Locate the cell with the specified text and output its (X, Y) center coordinate. 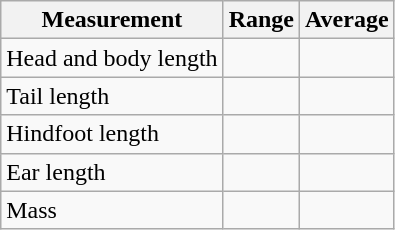
Tail length (112, 96)
Mass (112, 210)
Range (261, 20)
Ear length (112, 172)
Measurement (112, 20)
Hindfoot length (112, 134)
Head and body length (112, 58)
Average (348, 20)
